Return [X, Y] of the center of cell containing provided text 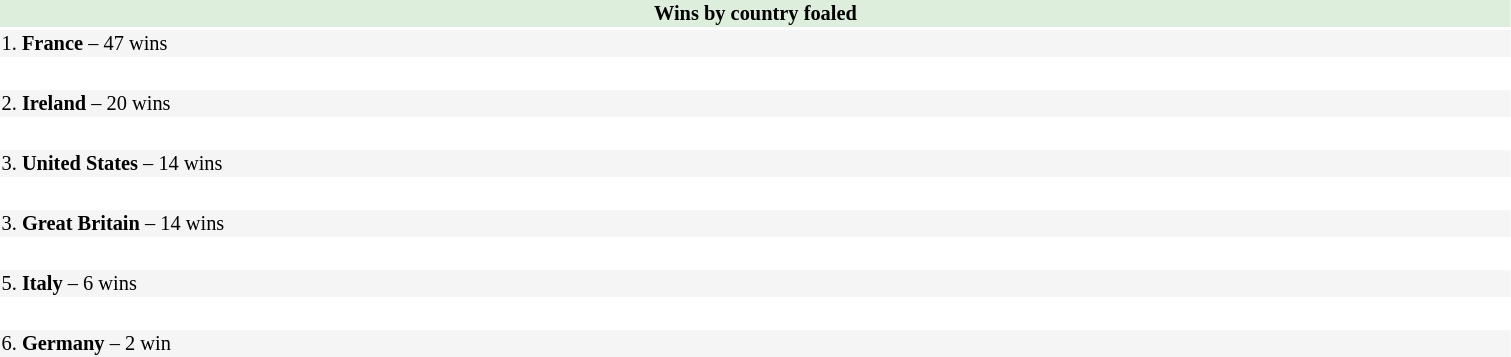
3. Great Britain – 14 wins [756, 224]
1. France – 47 wins [756, 44]
5. Italy – 6 wins [756, 284]
Wins by country foaled [756, 14]
2. Ireland – 20 wins [756, 104]
3. United States – 14 wins [756, 164]
6. Germany – 2 win [756, 344]
